Return [x, y] of the center of cell containing provided text 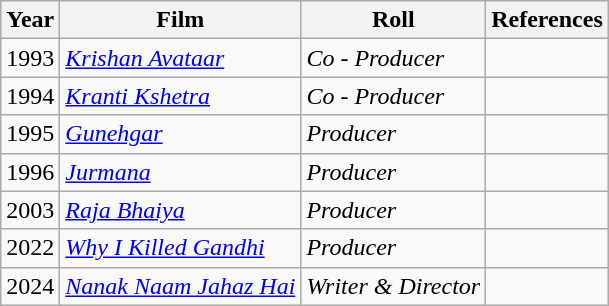
Raja Bhaiya [180, 210]
1994 [30, 96]
Nanak Naam Jahaz Hai [180, 286]
1995 [30, 134]
Year [30, 20]
Film [180, 20]
Jurmana [180, 172]
Gunehgar [180, 134]
1996 [30, 172]
Writer & Director [394, 286]
Kranti Kshetra [180, 96]
2022 [30, 248]
References [548, 20]
Roll [394, 20]
1993 [30, 58]
2003 [30, 210]
2024 [30, 286]
Why I Killed Gandhi [180, 248]
Krishan Avataar [180, 58]
